For the text-containing cell, return its midpoint in (x, y) coordinate format. 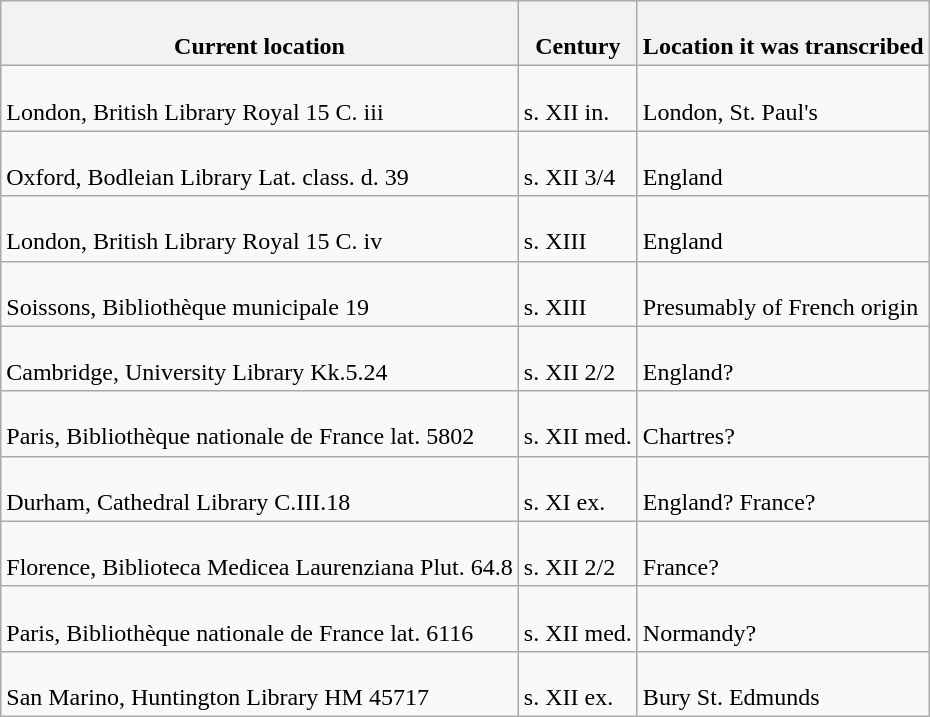
s. XII in. (578, 98)
Paris, Bibliothèque nationale de France lat. 6116 (260, 618)
England? (783, 358)
Presumably of French origin (783, 294)
England? France? (783, 488)
London, British Library Royal 15 C. iv (260, 228)
Current location (260, 34)
Location it was transcribed (783, 34)
Soissons, Bibliothèque municipale 19 (260, 294)
Cambridge, University Library Kk.5.24 (260, 358)
Florence, Biblioteca Medicea Laurenziana Plut. 64.8 (260, 554)
London, St. Paul's (783, 98)
s. XII 3/4 (578, 164)
s. XI ex. (578, 488)
Century (578, 34)
San Marino, Huntington Library HM 45717 (260, 684)
France? (783, 554)
Normandy? (783, 618)
s. XII ex. (578, 684)
Paris, Bibliothèque nationale de France lat. 5802 (260, 424)
Oxford, Bodleian Library Lat. class. d. 39 (260, 164)
London, British Library Royal 15 C. iii (260, 98)
Chartres? (783, 424)
Durham, Cathedral Library C.III.18 (260, 488)
Bury St. Edmunds (783, 684)
